Pinpoint the cell where the given text exists, returning its [x, y] midpoint coordinate. 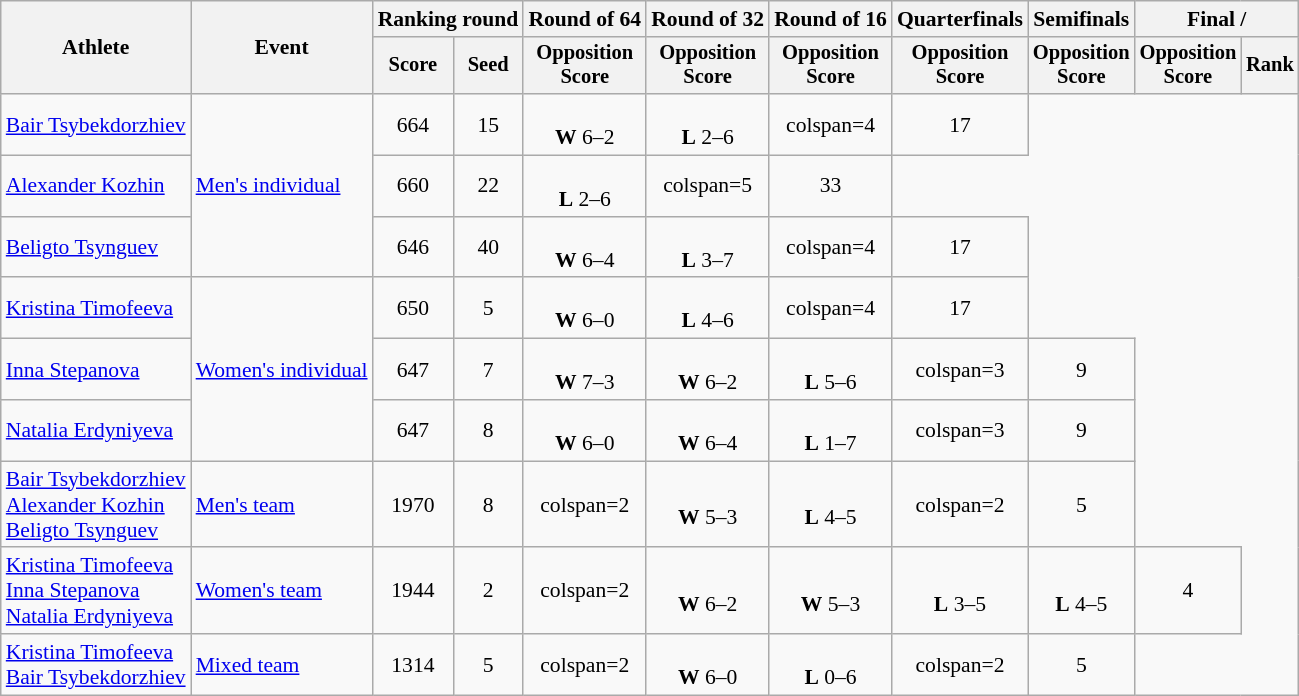
Event [282, 48]
W 7–3 [584, 370]
650 [414, 308]
Athlete [96, 48]
Women's individual [282, 370]
Round of 16 [830, 19]
Final / [1217, 19]
Kristina Timofeeva [96, 308]
Inna Stepanova [96, 370]
646 [414, 248]
L 4–6 [708, 308]
Quarterfinals [960, 19]
Score [414, 66]
2 [488, 592]
L 3–7 [708, 248]
Semifinals [1082, 19]
Seed [488, 66]
Bair Tsybekdorzhiev [96, 124]
Round of 64 [584, 19]
Natalia Erdyniyeva [96, 430]
1970 [414, 504]
Mixed team [282, 664]
4 [1188, 592]
L 1–7 [830, 430]
Round of 32 [708, 19]
1314 [414, 664]
Kristina TimofeevaBair Tsybekdorzhiev [96, 664]
Kristina TimofeevaInna StepanovaNatalia Erdyniyeva [96, 592]
Rank [1270, 66]
Alexander Kozhin [96, 186]
33 [830, 186]
Bair TsybekdorzhievAlexander KozhinBeligto Tsynguev [96, 504]
Men's individual [282, 186]
660 [414, 186]
Men's team [282, 504]
7 [488, 370]
1944 [414, 592]
Ranking round [448, 19]
colspan=5 [708, 186]
L 5–6 [830, 370]
Women's team [282, 592]
15 [488, 124]
L 0–6 [830, 664]
664 [414, 124]
L 3–5 [960, 592]
40 [488, 248]
Beligto Tsynguev [96, 248]
22 [488, 186]
